Determine the (x, y) coordinate at the center of the cell enclosing the given text.  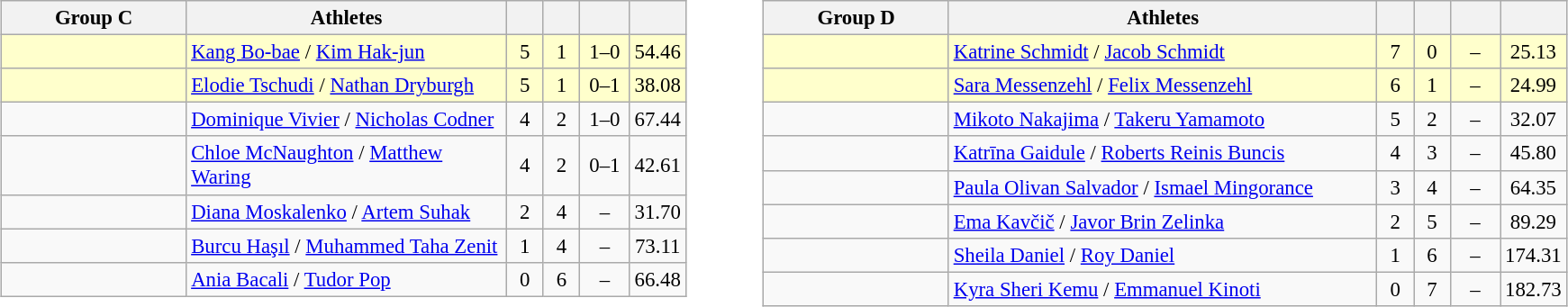
38.08 (657, 86)
Ema Kavčič / Javor Brin Zelinka (1163, 221)
45.80 (1533, 153)
64.35 (1533, 187)
42.61 (657, 166)
31.70 (657, 212)
Chloe McNaughton / Matthew Waring (347, 166)
Paula Olivan Salvador / Ismael Mingorance (1163, 187)
Kyra Sheri Kemu / Emmanuel Kinoti (1163, 289)
Elodie Tschudi / Nathan Dryburgh (347, 86)
Katrīna Gaidule / Roberts Reinis Buncis (1163, 153)
54.46 (657, 52)
25.13 (1533, 52)
Burcu Haşıl / Muhammed Taha Zenit (347, 246)
89.29 (1533, 221)
32.07 (1533, 120)
Mikoto Nakajima / Takeru Yamamoto (1163, 120)
Sara Messenzehl / Felix Messenzehl (1163, 86)
Kang Bo-bae / Kim Hak-jun (347, 52)
24.99 (1533, 86)
73.11 (657, 246)
Group D (857, 18)
Ania Bacali / Tudor Pop (347, 279)
182.73 (1533, 289)
Sheila Daniel / Roy Daniel (1163, 255)
Katrine Schmidt / Jacob Schmidt (1163, 52)
Diana Moskalenko / Artem Suhak (347, 212)
67.44 (657, 120)
Dominique Vivier / Nicholas Codner (347, 120)
Group C (94, 18)
66.48 (657, 279)
174.31 (1533, 255)
